Return [X, Y] of the center of cell containing provided text 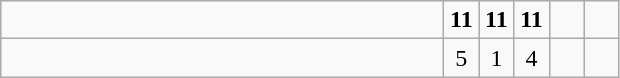
4 [532, 58]
1 [496, 58]
5 [462, 58]
